Output the (x, y) coordinate of the center of the cell containing the given text.  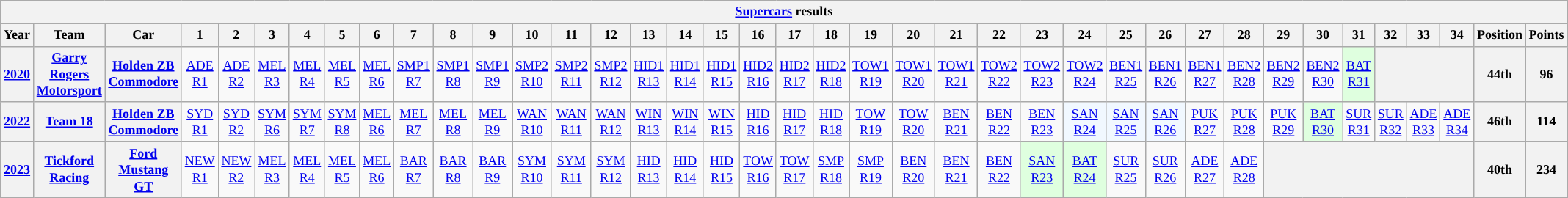
4 (307, 35)
26 (1165, 35)
2020 (18, 74)
5 (342, 35)
TOWR17 (794, 169)
40th (1500, 169)
SANR26 (1165, 122)
PUKR28 (1244, 122)
3 (272, 35)
TOWR16 (758, 169)
HIDR13 (649, 169)
1 (200, 35)
ADER27 (1205, 169)
31 (1359, 35)
TOW2R24 (1084, 74)
SANR23 (1042, 169)
Points (1546, 35)
28 (1244, 35)
33 (1423, 35)
BATR30 (1323, 122)
2022 (18, 122)
BEN1R26 (1165, 74)
HIDR14 (685, 169)
BEN2R29 (1283, 74)
TOWR19 (871, 122)
HID1R14 (685, 74)
13 (649, 35)
WANR11 (571, 122)
TOW1R21 (956, 74)
SYMR10 (532, 169)
SYDR1 (200, 122)
Ford Mustang GT (143, 169)
19 (871, 35)
WINR15 (722, 122)
44th (1500, 74)
Tickford Racing (69, 169)
Year (18, 35)
MELR9 (493, 122)
16 (758, 35)
HID1R13 (649, 74)
14 (685, 35)
WINR14 (685, 122)
10 (532, 35)
SURR32 (1391, 122)
17 (794, 35)
25 (1126, 35)
WANR10 (532, 122)
24 (1084, 35)
SMP1R8 (453, 74)
BENR23 (1042, 122)
8 (453, 35)
SANR24 (1084, 122)
SANR25 (1126, 122)
Team (69, 35)
SMP2R11 (571, 74)
SURR25 (1126, 169)
Position (1500, 35)
BARR7 (413, 169)
ADER1 (200, 74)
SMPR18 (831, 169)
7 (413, 35)
30 (1323, 35)
Car (143, 35)
PUKR29 (1283, 122)
12 (611, 35)
HID2R17 (794, 74)
WANR12 (611, 122)
NEWR1 (200, 169)
WINR13 (649, 122)
6 (377, 35)
96 (1546, 74)
2023 (18, 169)
2 (236, 35)
BEN2R28 (1244, 74)
ADER2 (236, 74)
ADER33 (1423, 122)
11 (571, 35)
SYMR7 (307, 122)
SMP2R10 (532, 74)
BEN1R25 (1126, 74)
SMP1R7 (413, 74)
TOW2R22 (999, 74)
SYMR6 (272, 122)
23 (1042, 35)
HIDR17 (794, 122)
HID2R16 (758, 74)
PUKR27 (1205, 122)
46th (1500, 122)
BARR9 (493, 169)
Supercars results (784, 12)
BATR24 (1084, 169)
ADER34 (1457, 122)
34 (1457, 35)
BENR20 (913, 169)
18 (831, 35)
SMP1R9 (493, 74)
BEN1R27 (1205, 74)
234 (1546, 169)
32 (1391, 35)
29 (1283, 35)
9 (493, 35)
BATR31 (1359, 74)
27 (1205, 35)
114 (1546, 122)
SYMR12 (611, 169)
NEWR2 (236, 169)
SURR26 (1165, 169)
HIDR18 (831, 122)
TOWR20 (913, 122)
SYMR8 (342, 122)
HIDR15 (722, 169)
SMP2R12 (611, 74)
Team 18 (69, 122)
ADER28 (1244, 169)
22 (999, 35)
BARR8 (453, 169)
Garry Rogers Motorsport (69, 74)
HIDR16 (758, 122)
SURR31 (1359, 122)
21 (956, 35)
15 (722, 35)
HID1R15 (722, 74)
MELR7 (413, 122)
SYMR11 (571, 169)
BEN2R30 (1323, 74)
TOW1R19 (871, 74)
20 (913, 35)
HID2R18 (831, 74)
SMPR19 (871, 169)
MELR8 (453, 122)
TOW1R20 (913, 74)
TOW2R23 (1042, 74)
SYDR2 (236, 122)
